Search for the cell housing the specified text and yield its (x, y) center coordinate. 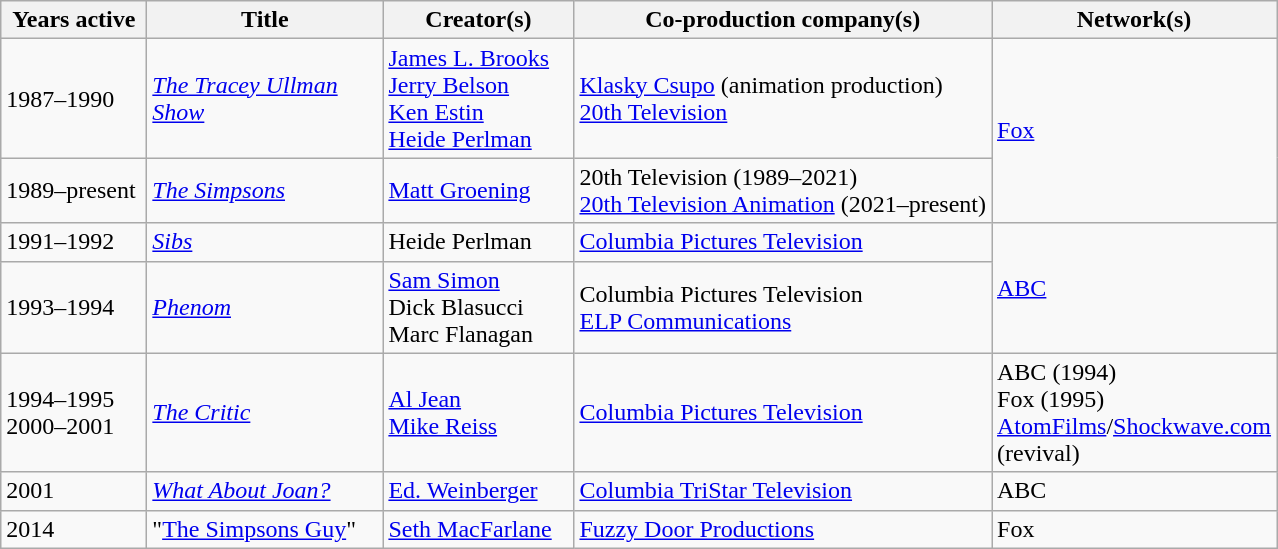
The Simpsons (265, 190)
Creator(s) (478, 20)
Columbia TriStar Television (783, 491)
1987–1990 (74, 98)
Heide Perlman (478, 242)
Sibs (265, 242)
1993–1994 (74, 307)
2001 (74, 491)
Co-production company(s) (783, 20)
2014 (74, 529)
Fuzzy Door Productions (783, 529)
20th Television (1989–2021)20th Television Animation (2021–present) (783, 190)
The Critic (265, 412)
Seth MacFarlane (478, 529)
Ed. Weinberger (478, 491)
James L. BrooksJerry BelsonKen EstinHeide Perlman (478, 98)
Title (265, 20)
Phenom (265, 307)
Matt Groening (478, 190)
What About Joan? (265, 491)
The Tracey Ullman Show (265, 98)
1994–19952000–2001 (74, 412)
"The Simpsons Guy" (265, 529)
Al JeanMike Reiss (478, 412)
Network(s) (1134, 20)
Years active (74, 20)
Columbia Pictures TelevisionELP Communications (783, 307)
1989–present (74, 190)
Sam SimonDick BlasucciMarc Flanagan (478, 307)
Klasky Csupo (animation production)20th Television (783, 98)
ABC (1994)Fox (1995)AtomFilms/Shockwave.com (revival) (1134, 412)
1991–1992 (74, 242)
